Find where the given text appears and provide that cell's center as [x, y] coordinate. 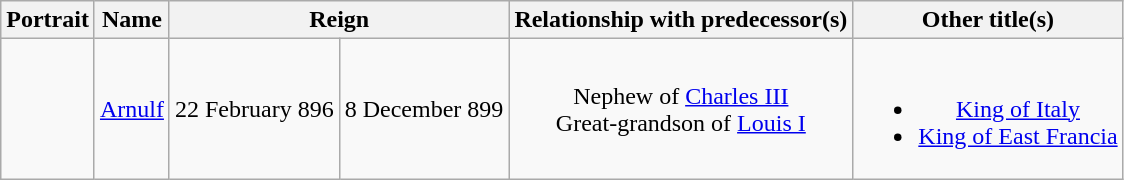
Relationship with predecessor(s) [681, 20]
8 December 899 [424, 109]
King of ItalyKing of East Francia [988, 109]
Arnulf [132, 109]
Nephew of Charles IIIGreat-grandson of Louis I [681, 109]
Portrait [48, 20]
Other title(s) [988, 20]
Name [132, 20]
Reign [338, 20]
22 February 896 [254, 109]
